Search for the cell housing the specified text and yield its [X, Y] center coordinate. 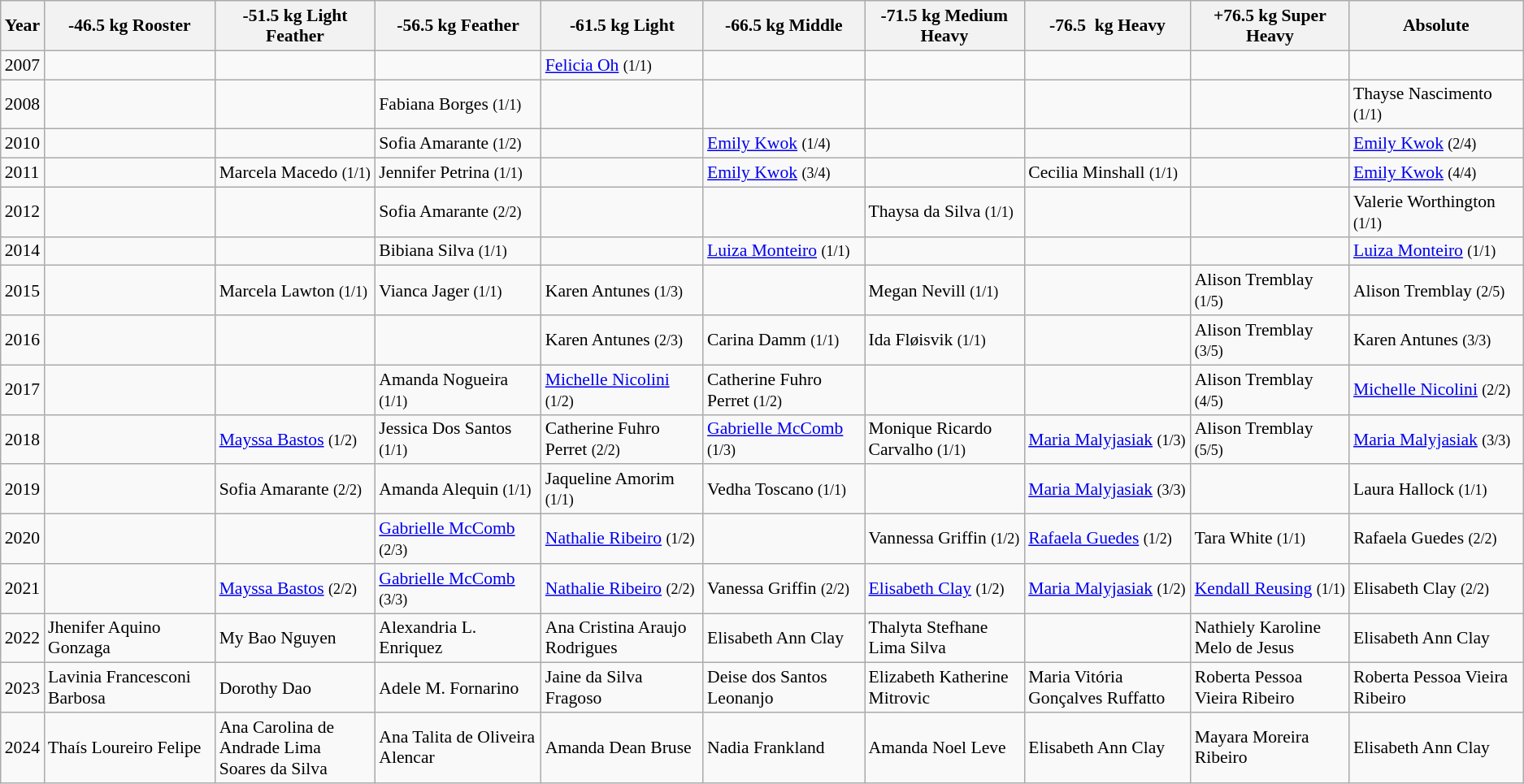
2023 [23, 687]
2016 [23, 340]
2008 [23, 104]
Emily Kwok (4/4) [1436, 173]
Megan Nevill (1/1) [944, 291]
2021 [23, 588]
+76.5 kg Super Heavy [1270, 26]
Michelle Nicolini (2/2) [1436, 390]
Gabrielle McComb (1/3) [784, 439]
-71.5 kg Medium Heavy [944, 26]
Gabrielle McComb (3/3) [458, 588]
Alison Tremblay (5/5) [1270, 439]
Alison Tremblay (4/5) [1270, 390]
2007 [23, 65]
2012 [23, 211]
Monique Ricardo Carvalho (1/1) [944, 439]
Vanessa Griffin (2/2) [784, 588]
Gabrielle McComb (2/3) [458, 539]
Jaine da Silva Fragoso [623, 687]
Sofia Amarante (1/2) [458, 144]
Ana Talita de Oliveira Alencar [458, 747]
Catherine Fuhro Perret (1/2) [784, 390]
Michelle Nicolini (1/2) [623, 390]
Amanda Dean Bruse [623, 747]
Thaysa da Silva (1/1) [944, 211]
2024 [23, 747]
Alison Tremblay (1/5) [1270, 291]
Tara White (1/1) [1270, 539]
Felicia Oh (1/1) [623, 65]
My Bao Nguyen [296, 639]
2019 [23, 489]
2010 [23, 144]
Emily Kwok (2/4) [1436, 144]
Jennifer Petrina (1/1) [458, 173]
-76.5 kg Heavy [1107, 26]
Amanda Nogueira (1/1) [458, 390]
Bibiana Silva (1/1) [458, 251]
Vedha Toscano (1/1) [784, 489]
Mayssa Bastos (2/2) [296, 588]
2020 [23, 539]
Nathalie Ribeiro (2/2) [623, 588]
Elisabeth Clay (1/2) [944, 588]
Thaís Loureiro Felipe [130, 747]
Alison Tremblay (3/5) [1270, 340]
Amanda Noel Leve [944, 747]
Jhenifer Aquino Gonzaga [130, 639]
-51.5 kg Light Feather [296, 26]
Laura Hallock (1/1) [1436, 489]
Thayse Nascimento (1/1) [1436, 104]
Vannessa Griffin (1/2) [944, 539]
-61.5 kg Light [623, 26]
-66.5 kg Middle [784, 26]
Karen Antunes (1/3) [623, 291]
Maria Vitória Gonçalves Ruffatto [1107, 687]
Alexandria L. Enriquez [458, 639]
Marcela Macedo (1/1) [296, 173]
Nadia Frankland [784, 747]
Karen Antunes (3/3) [1436, 340]
Mayssa Bastos (1/2) [296, 439]
Elizabeth Katherine Mitrovic [944, 687]
Ida Fløisvik (1/1) [944, 340]
Emily Kwok (3/4) [784, 173]
2018 [23, 439]
Cecilia Minshall (1/1) [1107, 173]
2014 [23, 251]
-46.5 kg Rooster [130, 26]
2022 [23, 639]
Rafaela Guedes (2/2) [1436, 539]
Absolute [1436, 26]
Year [23, 26]
Ana Cristina Araujo Rodrigues [623, 639]
Amanda Alequin (1/1) [458, 489]
-56.5 kg Feather [458, 26]
Adele M. Fornarino [458, 687]
Thalyta Stefhane Lima Silva [944, 639]
Catherine Fuhro Perret (2/2) [623, 439]
Nathiely Karoline Melo de Jesus [1270, 639]
Mayara Moreira Ribeiro [1270, 747]
Alison Tremblay (2/5) [1436, 291]
Nathalie Ribeiro (1/2) [623, 539]
Fabiana Borges (1/1) [458, 104]
Ana Carolina de Andrade Lima Soares da Silva [296, 747]
Vianca Jager (1/1) [458, 291]
Maria Malyjasiak (1/2) [1107, 588]
Kendall Reusing (1/1) [1270, 588]
Jaqueline Amorim (1/1) [623, 489]
Marcela Lawton (1/1) [296, 291]
Rafaela Guedes (1/2) [1107, 539]
Karen Antunes (2/3) [623, 340]
2015 [23, 291]
Maria Malyjasiak (1/3) [1107, 439]
Jessica Dos Santos (1/1) [458, 439]
Dorothy Dao [296, 687]
Lavinia Francesconi Barbosa [130, 687]
2011 [23, 173]
Emily Kwok (1/4) [784, 144]
Valerie Worthington (1/1) [1436, 211]
Carina Damm (1/1) [784, 340]
Deise dos Santos Leonanjo [784, 687]
2017 [23, 390]
Elisabeth Clay (2/2) [1436, 588]
